Search for the cell housing the specified text and yield its (x, y) center coordinate. 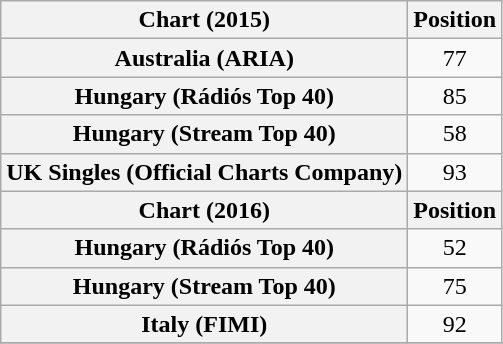
UK Singles (Official Charts Company) (204, 172)
92 (455, 324)
77 (455, 58)
75 (455, 286)
Italy (FIMI) (204, 324)
58 (455, 134)
Australia (ARIA) (204, 58)
85 (455, 96)
52 (455, 248)
Chart (2016) (204, 210)
93 (455, 172)
Chart (2015) (204, 20)
